Return [x, y] of the center of cell containing provided text 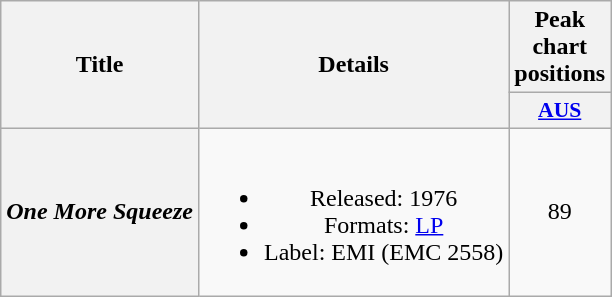
Title [100, 65]
Released: 1976Formats: LPLabel: EMI (EMC 2558) [353, 212]
Details [353, 65]
One More Squeeze [100, 212]
89 [560, 212]
AUS [560, 111]
Peak chart positions [560, 47]
